Determine the (X, Y) coordinate at the center of the cell enclosing the given text.  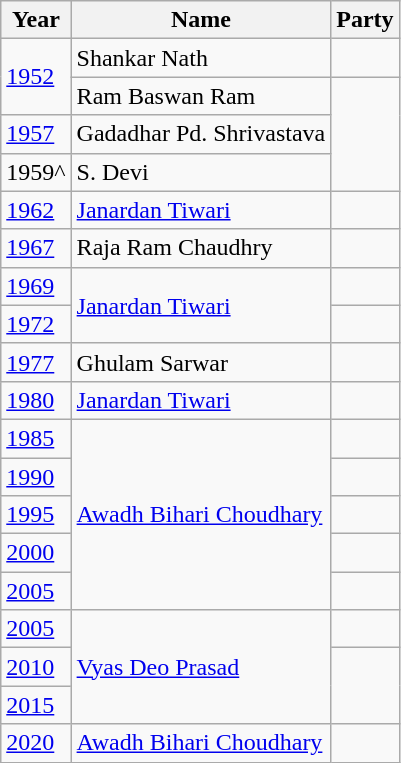
1969 (36, 286)
1959^ (36, 172)
1972 (36, 324)
2000 (36, 553)
S. Devi (201, 172)
Name (201, 20)
Party (365, 20)
Gadadhar Pd. Shrivastava (201, 134)
2010 (36, 667)
Ram Baswan Ram (201, 96)
1957 (36, 134)
1995 (36, 515)
Vyas Deo Prasad (201, 667)
1977 (36, 362)
2015 (36, 705)
Ghulam Sarwar (201, 362)
1990 (36, 477)
1952 (36, 77)
Raja Ram Chaudhry (201, 248)
1985 (36, 438)
1967 (36, 248)
1980 (36, 400)
1962 (36, 210)
Shankar Nath (201, 58)
2020 (36, 743)
Year (36, 20)
